Scan for the cell matching the given text and deliver its [x, y] coordinate at center. 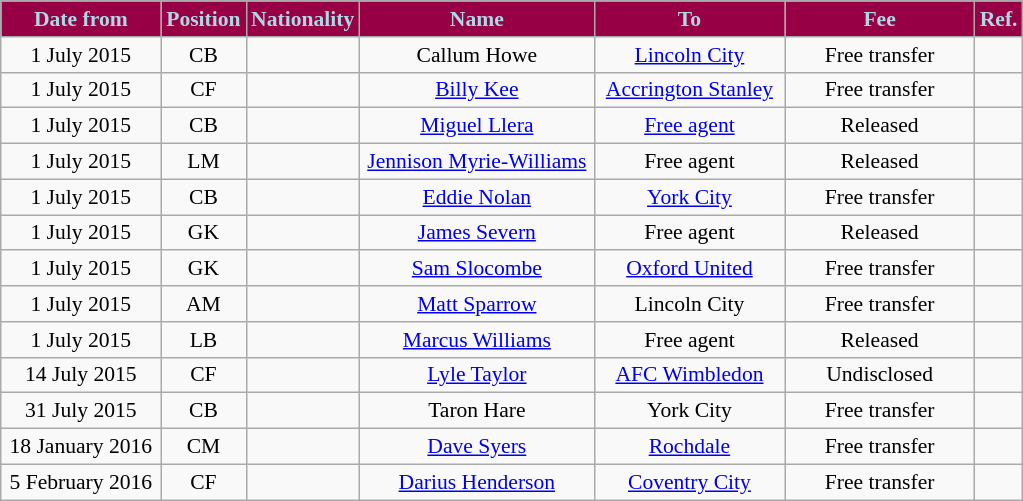
Sam Slocombe [476, 269]
Taron Hare [476, 411]
Callum Howe [476, 55]
Lyle Taylor [476, 375]
Date from [81, 19]
Eddie Nolan [476, 197]
Name [476, 19]
Jennison Myrie-Williams [476, 162]
Coventry City [689, 482]
LM [204, 162]
Marcus Williams [476, 340]
AFC Wimbledon [689, 375]
CM [204, 447]
Fee [880, 19]
31 July 2015 [81, 411]
To [689, 19]
14 July 2015 [81, 375]
Ref. [999, 19]
Billy Kee [476, 90]
Accrington Stanley [689, 90]
Dave Syers [476, 447]
James Severn [476, 233]
Matt Sparrow [476, 304]
Oxford United [689, 269]
5 February 2016 [81, 482]
Miguel Llera [476, 126]
AM [204, 304]
Rochdale [689, 447]
Undisclosed [880, 375]
Darius Henderson [476, 482]
Position [204, 19]
18 January 2016 [81, 447]
LB [204, 340]
Nationality [302, 19]
